For the text-containing cell, return its midpoint in (X, Y) coordinate format. 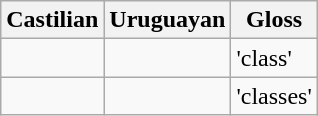
Castilian (52, 20)
'classes' (274, 96)
Uruguayan (168, 20)
'class' (274, 58)
Gloss (274, 20)
